Determine the [X, Y] coordinate at the center of the cell enclosing the given text.  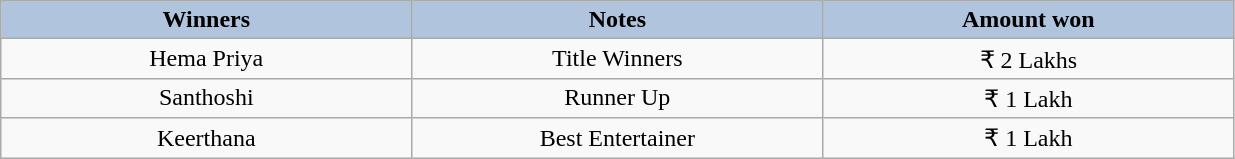
Notes [618, 20]
Title Winners [618, 59]
Amount won [1028, 20]
₹ 2 Lakhs [1028, 59]
Santhoshi [206, 98]
Best Entertainer [618, 138]
Runner Up [618, 98]
Hema Priya [206, 59]
Keerthana [206, 138]
Winners [206, 20]
